Determine the [X, Y] coordinate at the center of the cell enclosing the given text.  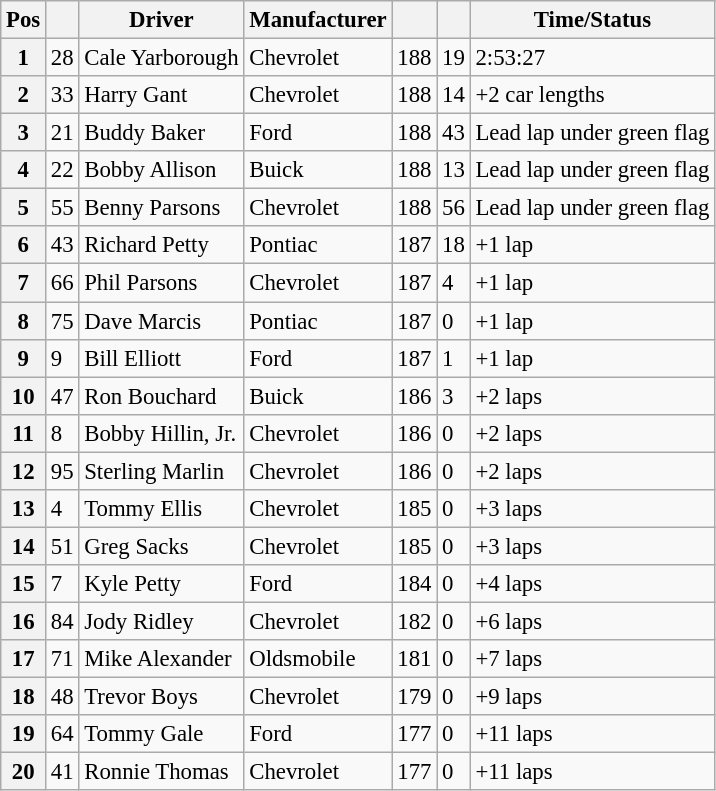
84 [62, 621]
Kyle Petty [162, 584]
Bill Elliott [162, 358]
+2 car lengths [592, 95]
64 [62, 734]
28 [62, 58]
Pos [24, 20]
Ron Bouchard [162, 396]
Bobby Allison [162, 170]
15 [24, 584]
Cale Yarborough [162, 58]
2:53:27 [592, 58]
Benny Parsons [162, 208]
Tommy Gale [162, 734]
75 [62, 321]
Manufacturer [318, 20]
+4 laps [592, 584]
16 [24, 621]
Oldsmobile [318, 659]
56 [454, 208]
48 [62, 697]
Ronnie Thomas [162, 772]
20 [24, 772]
12 [24, 471]
55 [62, 208]
Richard Petty [162, 245]
10 [24, 396]
11 [24, 433]
2 [24, 95]
+9 laps [592, 697]
Phil Parsons [162, 283]
5 [24, 208]
181 [414, 659]
Tommy Ellis [162, 509]
95 [62, 471]
Bobby Hillin, Jr. [162, 433]
Harry Gant [162, 95]
66 [62, 283]
+6 laps [592, 621]
47 [62, 396]
Mike Alexander [162, 659]
Jody Ridley [162, 621]
182 [414, 621]
Driver [162, 20]
41 [62, 772]
33 [62, 95]
179 [414, 697]
17 [24, 659]
Greg Sacks [162, 546]
6 [24, 245]
+7 laps [592, 659]
Dave Marcis [162, 321]
Time/Status [592, 20]
Sterling Marlin [162, 471]
71 [62, 659]
Buddy Baker [162, 133]
21 [62, 133]
Trevor Boys [162, 697]
184 [414, 584]
51 [62, 546]
22 [62, 170]
